Scan for the cell matching the given text and deliver its (x, y) coordinate at center. 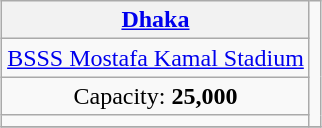
BSSS Mostafa Kamal Stadium (156, 58)
Capacity: 25,000 (156, 96)
Dhaka (156, 20)
